Locate the cell with the specified text and output its (X, Y) center coordinate. 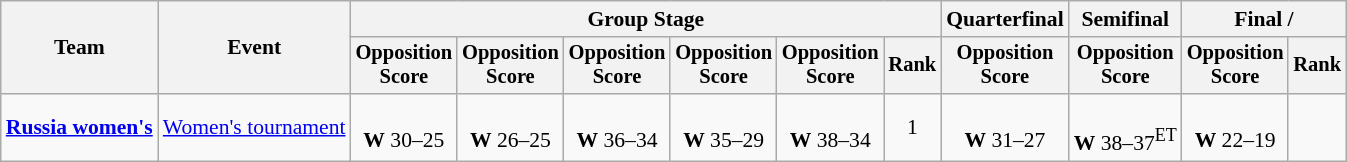
W 38–34 (830, 128)
W 31–27 (1005, 128)
Quarterfinal (1005, 19)
W 30–25 (404, 128)
Final / (1264, 19)
Team (80, 48)
Women's tournament (254, 128)
W 35–29 (724, 128)
Russia women's (80, 128)
Semifinal (1126, 19)
Event (254, 48)
W 26–25 (510, 128)
W 22–19 (1236, 128)
1 (913, 128)
W 38–37ET (1126, 128)
W 36–34 (618, 128)
Group Stage (646, 19)
